Identify which cell holds the provided text, then report its [X, Y] central coordinate. 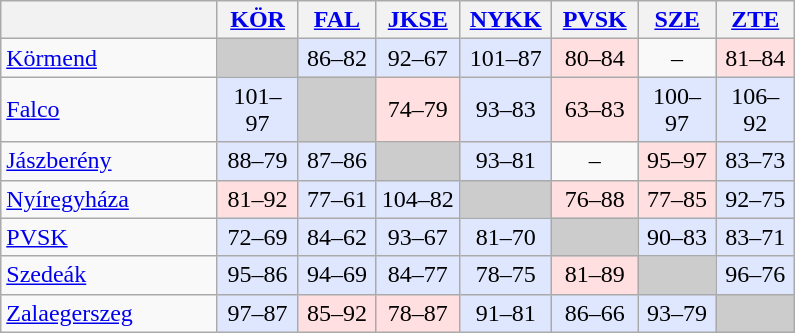
95–86 [258, 275]
104–82 [418, 199]
83–73 [755, 161]
SZE [677, 20]
88–79 [258, 161]
93–67 [418, 237]
91–81 [506, 313]
Jászberény [109, 161]
93–83 [506, 110]
86–82 [336, 58]
106–92 [755, 110]
KÖR [258, 20]
FAL [336, 20]
81–70 [506, 237]
NYKK [506, 20]
87–86 [336, 161]
83–71 [755, 237]
96–76 [755, 275]
84–62 [336, 237]
92–67 [418, 58]
Falco [109, 110]
77–85 [677, 199]
94–69 [336, 275]
84–77 [418, 275]
101–87 [506, 58]
Körmend [109, 58]
78–75 [506, 275]
101–97 [258, 110]
ZTE [755, 20]
97–87 [258, 313]
86–66 [594, 313]
90–83 [677, 237]
77–61 [336, 199]
Szedeák [109, 275]
95–97 [677, 161]
Nyíregyháza [109, 199]
93–79 [677, 313]
74–79 [418, 110]
63–83 [594, 110]
80–84 [594, 58]
100–97 [677, 110]
78–87 [418, 313]
76–88 [594, 199]
JKSE [418, 20]
93–81 [506, 161]
81–92 [258, 199]
72–69 [258, 237]
81–89 [594, 275]
85–92 [336, 313]
Zalaegerszeg [109, 313]
81–84 [755, 58]
92–75 [755, 199]
